Search for the cell housing the specified text and yield its (x, y) center coordinate. 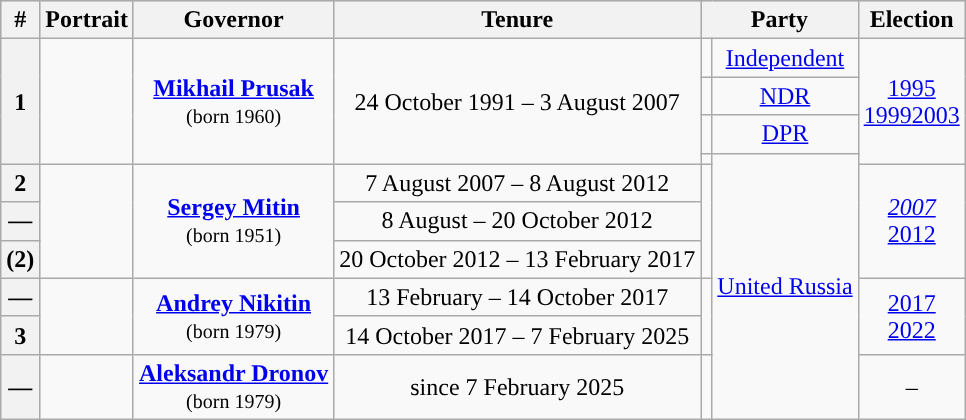
Tenure (518, 20)
United Russia (785, 286)
– (912, 386)
Election (912, 20)
Independent (785, 58)
(2) (20, 259)
24 October 1991 – 3 August 2007 (518, 102)
199519992003 (912, 102)
Aleksandr Dronov(born 1979) (233, 386)
Sergey Mitin(born 1951) (233, 221)
20072012 (912, 221)
# (20, 20)
7 August 2007 – 8 August 2012 (518, 183)
Party (780, 20)
8 August – 20 October 2012 (518, 221)
Mikhail Prusak(born 1960) (233, 102)
20 October 2012 – 13 February 2017 (518, 259)
Governor (233, 20)
DPR (785, 134)
3 (20, 335)
since 7 February 2025 (518, 386)
1 (20, 102)
Portrait (87, 20)
13 February – 14 October 2017 (518, 297)
14 October 2017 – 7 February 2025 (518, 335)
2 (20, 183)
NDR (785, 96)
20172022 (912, 316)
Andrey Nikitin(born 1979) (233, 316)
